Return the [X, Y] coordinate for the center point of the cell that contains the specified text.  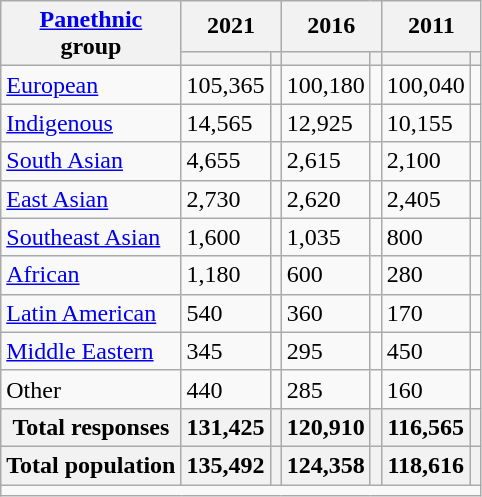
1,035 [326, 237]
100,040 [426, 85]
2,620 [326, 199]
440 [226, 389]
14,565 [226, 123]
Panethnicgroup [91, 34]
Southeast Asian [91, 237]
2,405 [426, 199]
116,565 [426, 427]
800 [426, 237]
12,925 [326, 123]
2011 [431, 26]
295 [326, 351]
South Asian [91, 161]
135,492 [226, 465]
African [91, 275]
160 [426, 389]
2,615 [326, 161]
10,155 [426, 123]
Total responses [91, 427]
285 [326, 389]
European [91, 85]
2,100 [426, 161]
600 [326, 275]
124,358 [326, 465]
120,910 [326, 427]
Latin American [91, 313]
Middle Eastern [91, 351]
1,600 [226, 237]
Total population [91, 465]
345 [226, 351]
170 [426, 313]
East Asian [91, 199]
Other [91, 389]
1,180 [226, 275]
4,655 [226, 161]
100,180 [326, 85]
131,425 [226, 427]
2021 [231, 26]
450 [426, 351]
360 [326, 313]
105,365 [226, 85]
2,730 [226, 199]
118,616 [426, 465]
540 [226, 313]
280 [426, 275]
Indigenous [91, 123]
2016 [331, 26]
